Return [X, Y] of the center of cell containing provided text 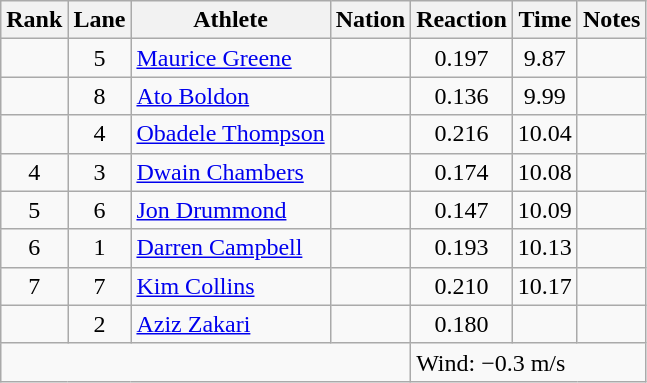
8 [100, 96]
10.17 [544, 286]
Athlete [230, 20]
Time [544, 20]
10.13 [544, 248]
Darren Campbell [230, 248]
10.09 [544, 210]
Lane [100, 20]
Obadele Thompson [230, 134]
9.87 [544, 58]
1 [100, 248]
Notes [611, 20]
Ato Boldon [230, 96]
0.147 [462, 210]
Dwain Chambers [230, 172]
0.197 [462, 58]
Reaction [462, 20]
Kim Collins [230, 286]
0.210 [462, 286]
3 [100, 172]
10.04 [544, 134]
Aziz Zakari [230, 324]
9.99 [544, 96]
0.180 [462, 324]
Maurice Greene [230, 58]
0.136 [462, 96]
0.216 [462, 134]
10.08 [544, 172]
Jon Drummond [230, 210]
0.174 [462, 172]
Nation [370, 20]
Rank [34, 20]
0.193 [462, 248]
Wind: −0.3 m/s [528, 362]
2 [100, 324]
